Search for the cell housing the specified text and yield its (X, Y) center coordinate. 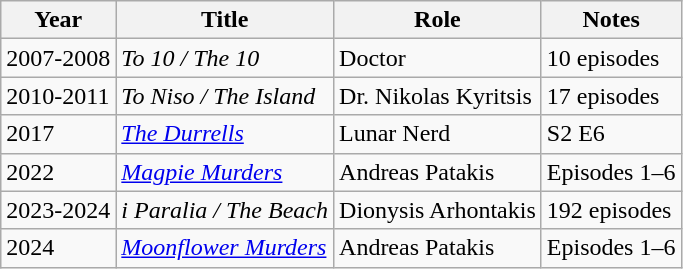
Doctor (438, 58)
2023-2024 (58, 210)
192 episodes (611, 210)
2024 (58, 248)
2007-2008 (58, 58)
i Paralia / The Beach (225, 210)
Role (438, 20)
2010-2011 (58, 96)
Lunar Nerd (438, 134)
Year (58, 20)
Magpie Murders (225, 172)
Title (225, 20)
To 10 / The 10 (225, 58)
2017 (58, 134)
The Durrells (225, 134)
Moonflower Murders (225, 248)
Dionysis Arhontakis (438, 210)
S2 E6 (611, 134)
To Niso / The Island (225, 96)
10 episodes (611, 58)
Dr. Nikolas Kyritsis (438, 96)
17 episodes (611, 96)
2022 (58, 172)
Notes (611, 20)
